Output the (X, Y) coordinate of the center of the cell containing the given text.  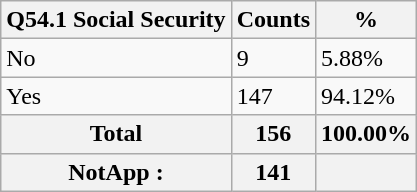
Total (116, 134)
No (116, 58)
5.88% (366, 58)
Q54.1 Social Security (116, 20)
100.00% (366, 134)
9 (273, 58)
Counts (273, 20)
% (366, 20)
141 (273, 172)
Yes (116, 96)
94.12% (366, 96)
147 (273, 96)
156 (273, 134)
NotApp : (116, 172)
